For the text-containing cell, return its midpoint in (X, Y) coordinate format. 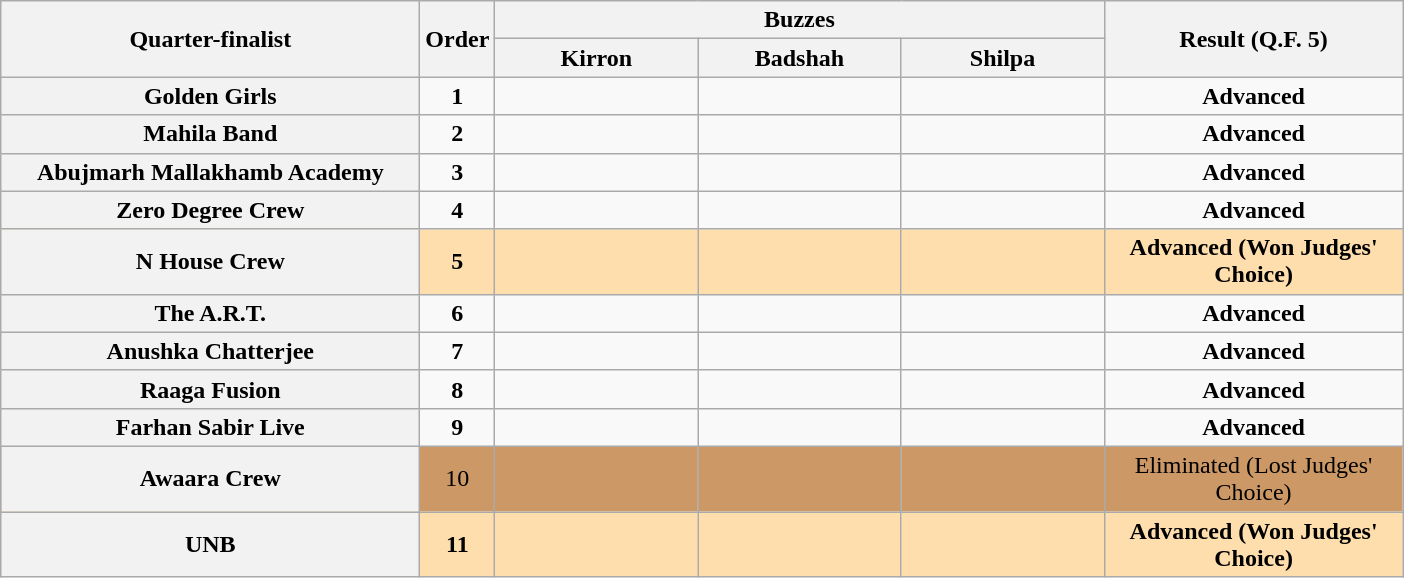
10 (458, 478)
Kirron (596, 58)
6 (458, 313)
1 (458, 96)
5 (458, 262)
Mahila Band (210, 134)
11 (458, 544)
The A.R.T. (210, 313)
9 (458, 427)
Badshah (800, 58)
Result (Q.F. 5) (1254, 39)
Zero Degree Crew (210, 210)
Farhan Sabir Live (210, 427)
Eliminated (Lost Judges' Choice) (1254, 478)
Order (458, 39)
2 (458, 134)
Shilpa (1002, 58)
Abujmarh Mallakhamb Academy (210, 172)
8 (458, 389)
Quarter-finalist (210, 39)
Golden Girls (210, 96)
Buzzes (800, 20)
3 (458, 172)
UNB (210, 544)
4 (458, 210)
N House Crew (210, 262)
Anushka Chatterjee (210, 351)
7 (458, 351)
Raaga Fusion (210, 389)
Awaara Crew (210, 478)
